Capture the cell that displays the provided text and extract its [x, y] central coordinate. 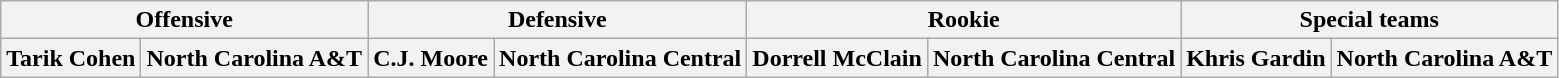
Special teams [1370, 20]
Tarik Cohen [71, 58]
Offensive [184, 20]
C.J. Moore [431, 58]
Dorrell McClain [838, 58]
Khris Gardin [1256, 58]
Rookie [964, 20]
Defensive [558, 20]
